Output the [x, y] coordinate of the center of the cell containing the given text.  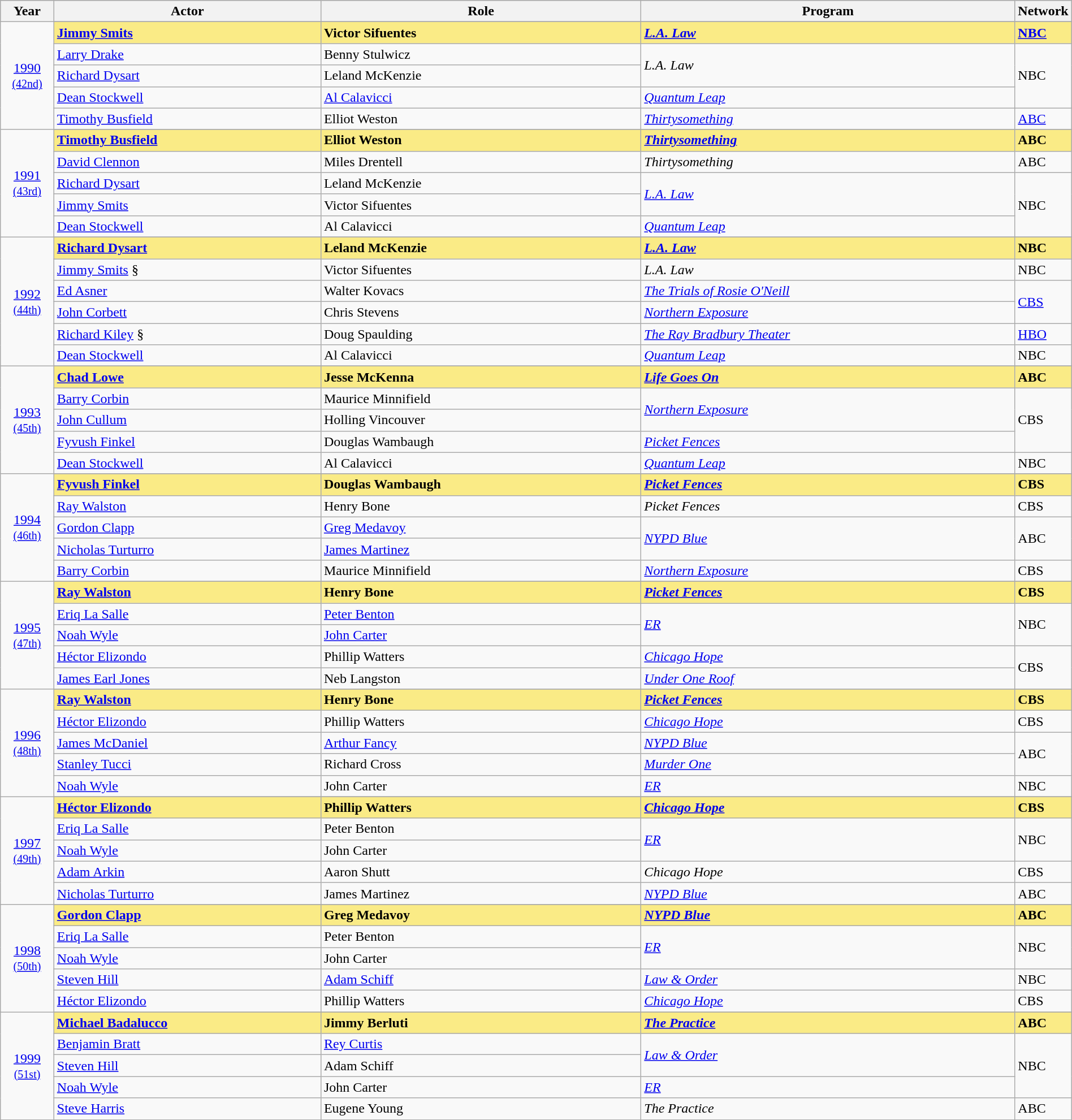
The Ray Bradbury Theater [828, 334]
1994(46th) [27, 527]
1998(50th) [27, 958]
Richard Cross [481, 764]
Chris Stevens [481, 313]
The Trials of Rosie O'Neill [828, 291]
Jimmy Berluti [481, 1023]
John Cullum [187, 420]
Actor [187, 11]
1996(48th) [27, 743]
1990(42nd) [27, 76]
Jimmy Smits § [187, 270]
Chad Lowe [187, 377]
Stanley Tucci [187, 764]
Year [27, 11]
1993(45th) [27, 420]
Under One Roof [828, 678]
1997(49th) [27, 850]
Eugene Young [481, 1109]
James McDaniel [187, 743]
Role [481, 11]
Ed Asner [187, 291]
Steve Harris [187, 1109]
HBO [1043, 334]
James Earl Jones [187, 678]
Benjamin Bratt [187, 1044]
Life Goes On [828, 377]
David Clennon [187, 162]
Larry Drake [187, 54]
Program [828, 11]
Arthur Fancy [481, 743]
John Corbett [187, 313]
1992(44th) [27, 301]
Michael Badalucco [187, 1023]
1995(47th) [27, 635]
Benny Stulwicz [481, 54]
Richard Kiley § [187, 334]
Holling Vincouver [481, 420]
Rey Curtis [481, 1044]
Miles Drentell [481, 162]
Neb Langston [481, 678]
1991(43rd) [27, 183]
Network [1043, 11]
Murder One [828, 764]
Adam Arkin [187, 872]
Walter Kovacs [481, 291]
Jesse McKenna [481, 377]
Doug Spaulding [481, 334]
Aaron Shutt [481, 872]
1999(51st) [27, 1066]
